Extract the [x, y] coordinate from the center of the cell holding the provided text.  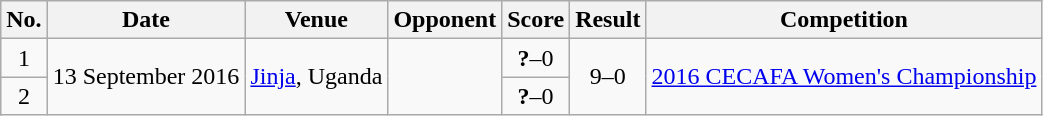
No. [24, 20]
Score [536, 20]
Date [146, 20]
Jinja, Uganda [316, 77]
13 September 2016 [146, 77]
Result [608, 20]
9–0 [608, 77]
2016 CECAFA Women's Championship [844, 77]
Opponent [445, 20]
Competition [844, 20]
Venue [316, 20]
1 [24, 58]
2 [24, 96]
